Identify which cell holds the provided text, then report its (x, y) central coordinate. 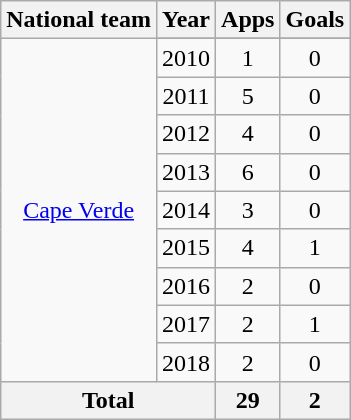
29 (248, 400)
Apps (248, 20)
2012 (186, 134)
5 (248, 96)
2013 (186, 172)
2018 (186, 362)
6 (248, 172)
2017 (186, 324)
3 (248, 210)
Goals (315, 20)
2010 (186, 58)
Year (186, 20)
2016 (186, 286)
Total (108, 400)
2011 (186, 96)
National team (79, 20)
2014 (186, 210)
Cape Verde (79, 210)
2015 (186, 248)
